Return the [X, Y] coordinate for the center point of the cell that contains the specified text.  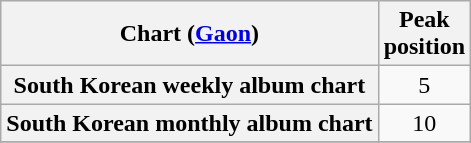
5 [424, 85]
10 [424, 123]
South Korean weekly album chart [190, 85]
South Korean monthly album chart [190, 123]
Peakposition [424, 34]
Chart (Gaon) [190, 34]
